Find where the given text appears and provide that cell's center as (x, y) coordinate. 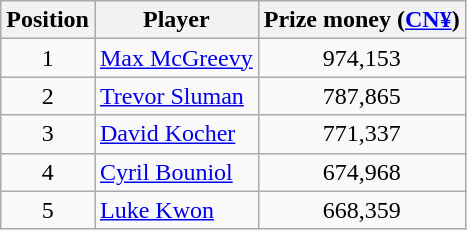
David Kocher (176, 134)
668,359 (362, 210)
Prize money (CN¥) (362, 20)
Position (48, 20)
3 (48, 134)
4 (48, 172)
1 (48, 58)
Cyril Bouniol (176, 172)
674,968 (362, 172)
787,865 (362, 96)
2 (48, 96)
Player (176, 20)
974,153 (362, 58)
771,337 (362, 134)
Max McGreevy (176, 58)
5 (48, 210)
Trevor Sluman (176, 96)
Luke Kwon (176, 210)
